Output the (x, y) coordinate of the center of the cell containing the given text.  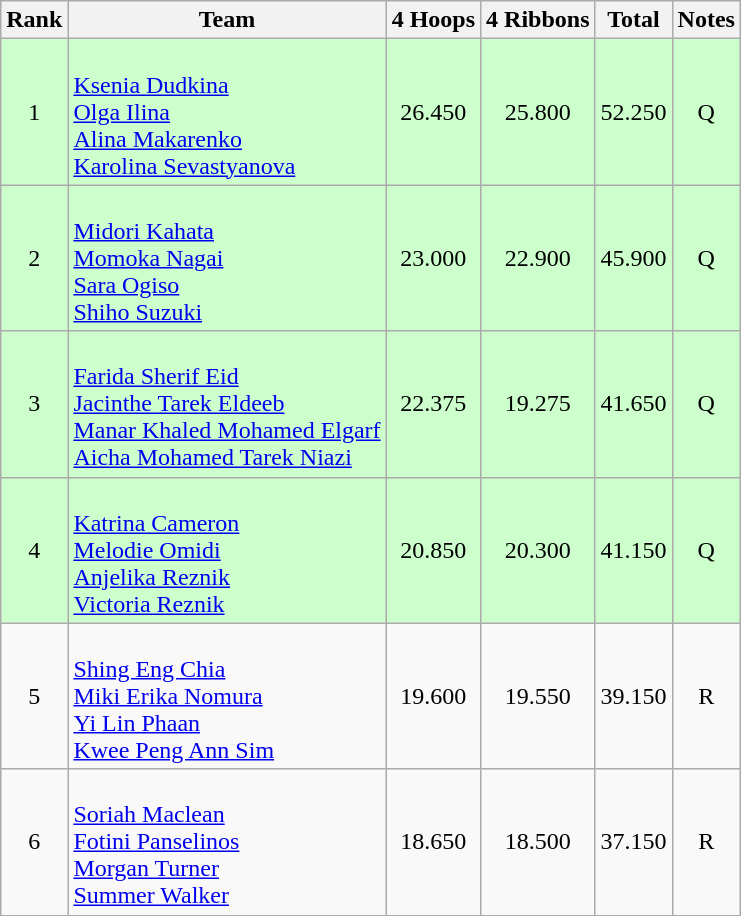
Notes (706, 20)
Total (634, 20)
4 Hoops (433, 20)
18.650 (433, 842)
4 (34, 550)
41.650 (634, 404)
19.600 (433, 696)
Shing Eng ChiaMiki Erika NomuraYi Lin PhaanKwee Peng Ann Sim (227, 696)
52.250 (634, 112)
5 (34, 696)
19.275 (538, 404)
Farida Sherif EidJacinthe Tarek EldeebManar Khaled Mohamed ElgarfAicha Mohamed Tarek Niazi (227, 404)
Rank (34, 20)
41.150 (634, 550)
2 (34, 258)
23.000 (433, 258)
Team (227, 20)
1 (34, 112)
Ksenia DudkinaOlga IlinaAlina MakarenkoKarolina Sevastyanova (227, 112)
19.550 (538, 696)
45.900 (634, 258)
37.150 (634, 842)
25.800 (538, 112)
20.850 (433, 550)
3 (34, 404)
22.900 (538, 258)
6 (34, 842)
Midori KahataMomoka NagaiSara OgisoShiho Suzuki (227, 258)
26.450 (433, 112)
4 Ribbons (538, 20)
22.375 (433, 404)
Katrina CameronMelodie OmidiAnjelika ReznikVictoria Reznik (227, 550)
Soriah MacleanFotini PanselinosMorgan TurnerSummer Walker (227, 842)
18.500 (538, 842)
20.300 (538, 550)
39.150 (634, 696)
